Detect which cell encompasses the target text, then output its [X, Y] center coordinate. 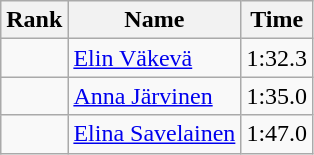
Rank [34, 20]
Elin Väkevä [154, 58]
Elina Savelainen [154, 134]
Name [154, 20]
Time [277, 20]
Anna Järvinen [154, 96]
1:47.0 [277, 134]
1:35.0 [277, 96]
1:32.3 [277, 58]
